Return (X, Y) of the center of cell containing provided text 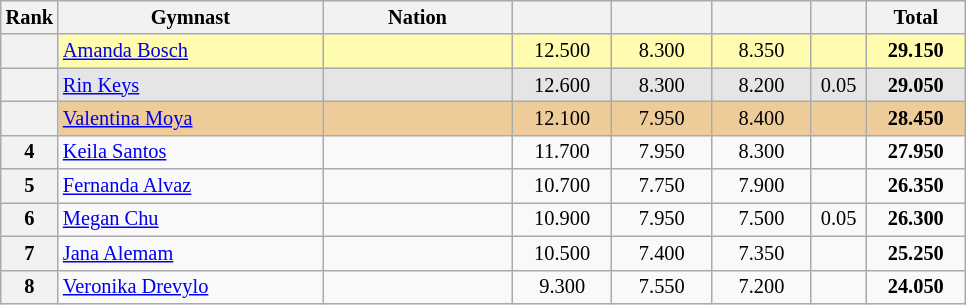
25.250 (916, 253)
10.700 (562, 186)
Valentina Moya (190, 118)
26.300 (916, 219)
29.150 (916, 51)
Gymnast (190, 17)
6 (30, 219)
Rin Keys (190, 85)
12.100 (562, 118)
4 (30, 152)
7.400 (662, 253)
8.400 (762, 118)
7.750 (662, 186)
29.050 (916, 85)
12.600 (562, 85)
10.500 (562, 253)
Jana Alemam (190, 253)
Rank (30, 17)
8.350 (762, 51)
7.500 (762, 219)
24.050 (916, 287)
10.900 (562, 219)
5 (30, 186)
7 (30, 253)
26.350 (916, 186)
7.550 (662, 287)
12.500 (562, 51)
28.450 (916, 118)
27.950 (916, 152)
Keila Santos (190, 152)
Total (916, 17)
7.350 (762, 253)
9.300 (562, 287)
7.200 (762, 287)
Amanda Bosch (190, 51)
Fernanda Alvaz (190, 186)
11.700 (562, 152)
Veronika Drevylo (190, 287)
Megan Chu (190, 219)
8.200 (762, 85)
Nation (418, 17)
7.900 (762, 186)
8 (30, 287)
